Provide the (X, Y) coordinate of the cell's center where the given text is located.  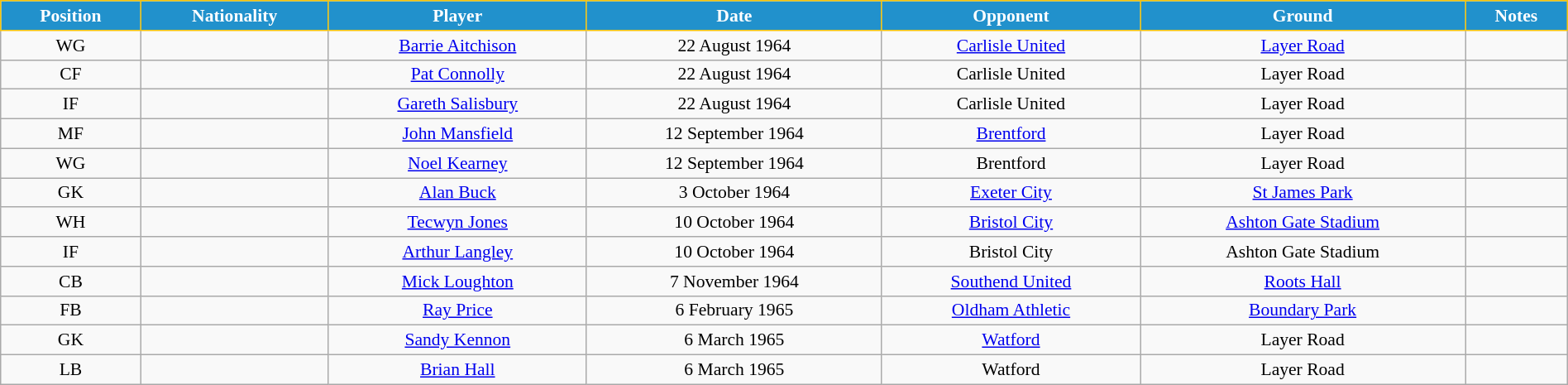
Notes (1517, 16)
Exeter City (1011, 193)
Barrie Aitchison (457, 46)
MF (71, 134)
Roots Hall (1303, 282)
Brian Hall (457, 370)
WH (71, 223)
Position (71, 16)
Nationality (235, 16)
Mick Loughton (457, 282)
CF (71, 75)
John Mansfield (457, 134)
Oldham Athletic (1011, 310)
Date (734, 16)
Sandy Kennon (457, 340)
Pat Connolly (457, 75)
Southend United (1011, 282)
Gareth Salisbury (457, 104)
Player (457, 16)
Noel Kearney (457, 163)
LB (71, 370)
7 November 1964 (734, 282)
Ground (1303, 16)
CB (71, 282)
St James Park (1303, 193)
Ray Price (457, 310)
3 October 1964 (734, 193)
6 February 1965 (734, 310)
FB (71, 310)
Tecwyn Jones (457, 223)
Opponent (1011, 16)
Boundary Park (1303, 310)
Arthur Langley (457, 252)
Alan Buck (457, 193)
